Extract the [X, Y] coordinate from the center of the cell holding the provided text.  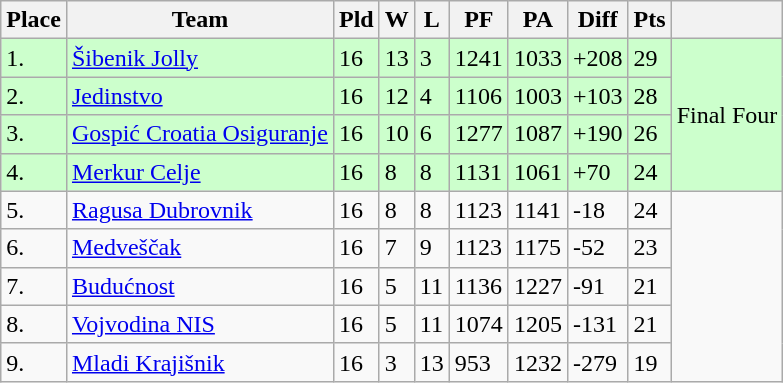
23 [650, 248]
1074 [478, 324]
Mladi Krajišnik [200, 362]
9 [432, 248]
1241 [478, 58]
1003 [538, 96]
Medveščak [200, 248]
-52 [598, 248]
PA [538, 20]
26 [650, 134]
-131 [598, 324]
+103 [598, 96]
Team [200, 20]
Šibenik Jolly [200, 58]
Ragusa Dubrovnik [200, 210]
1175 [538, 248]
+208 [598, 58]
Pld [356, 20]
-18 [598, 210]
1141 [538, 210]
4. [34, 172]
19 [650, 362]
1136 [478, 286]
12 [396, 96]
Gospić Croatia Osiguranje [200, 134]
4 [432, 96]
+70 [598, 172]
W [396, 20]
Vojvodina NIS [200, 324]
1106 [478, 96]
10 [396, 134]
9. [34, 362]
1131 [478, 172]
6. [34, 248]
7 [396, 248]
1033 [538, 58]
Jedinstvo [200, 96]
-91 [598, 286]
1087 [538, 134]
28 [650, 96]
Place [34, 20]
1. [34, 58]
29 [650, 58]
Pts [650, 20]
1277 [478, 134]
1205 [538, 324]
+190 [598, 134]
Diff [598, 20]
2. [34, 96]
Merkur Celje [200, 172]
7. [34, 286]
1061 [538, 172]
PF [478, 20]
953 [478, 362]
1232 [538, 362]
Final Four [727, 115]
6 [432, 134]
Budućnost [200, 286]
5. [34, 210]
-279 [598, 362]
L [432, 20]
1227 [538, 286]
8. [34, 324]
3. [34, 134]
